Scan for the cell matching the given text and deliver its [X, Y] coordinate at center. 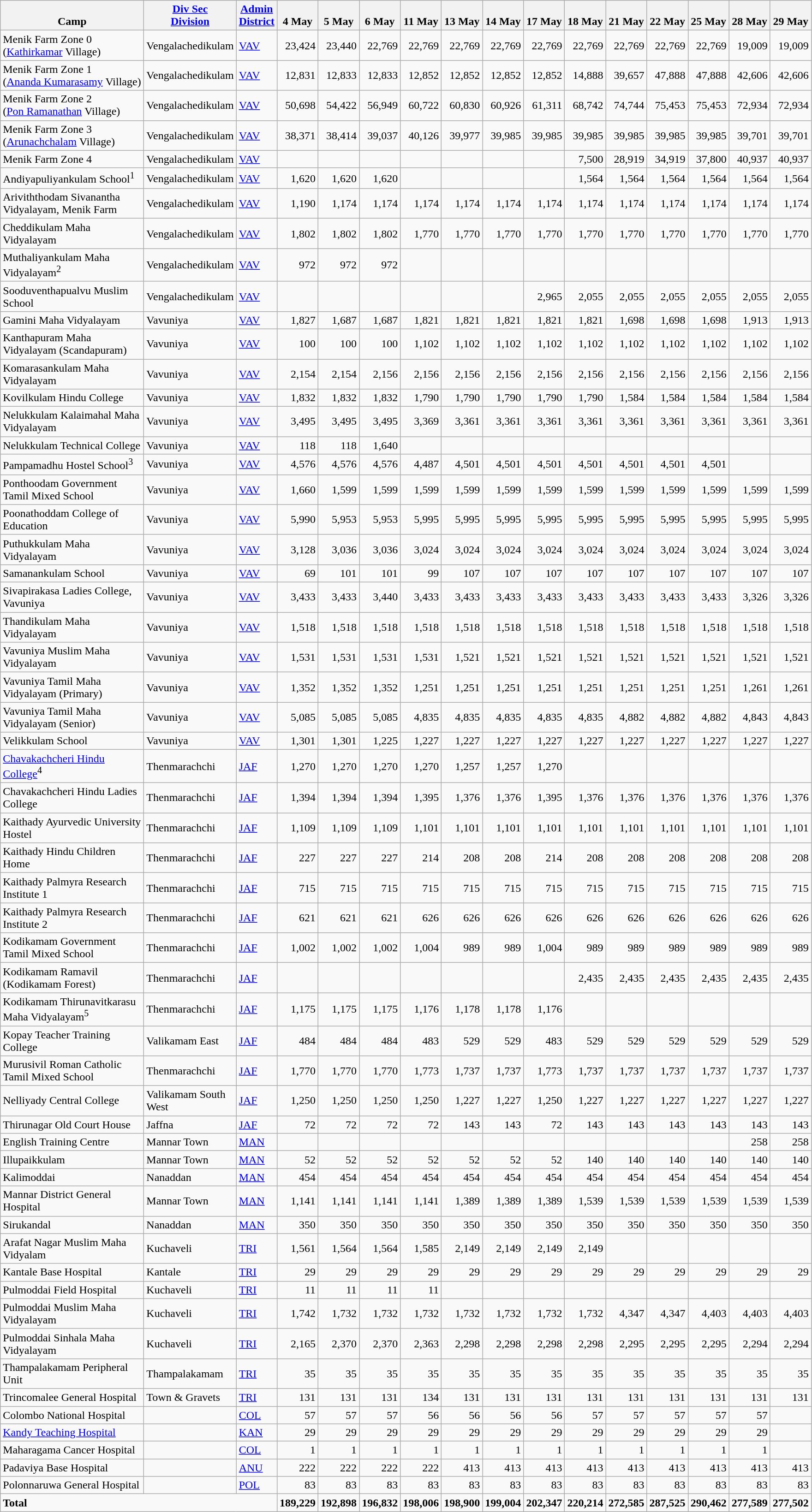
Kodikamam Government Tamil Mixed School [72, 948]
Kovilkulam Hindu College [72, 398]
1,827 [297, 320]
Pampamadhu Hostel School3 [72, 465]
English Training Centre [72, 1142]
1,225 [380, 741]
Samanankulam School [72, 574]
220,214 [585, 1503]
198,006 [421, 1503]
KAN [257, 1433]
60,830 [462, 105]
3,440 [380, 598]
Mannar District General Hospital [72, 1201]
Thampalakamam Peripheral Unit [72, 1373]
Pulmoddai Field Hospital [72, 1290]
38,371 [297, 136]
74,744 [627, 105]
50,698 [297, 105]
4 May [297, 16]
39,977 [462, 136]
Kodikamam Thirunavitkarasu Maha Vidyalayam5 [72, 1009]
Camp [72, 16]
Nelliyady Central College [72, 1101]
69 [297, 574]
Gamini Maha Vidyalayam [72, 320]
Illupaikkulam [72, 1160]
Polonnaruwa General Hospital [72, 1485]
189,229 [297, 1503]
60,722 [421, 105]
14 May [503, 16]
Ponthoodam Government Tamil Mixed School [72, 490]
1,742 [297, 1313]
Kaithady Ayurvedic University Hostel [72, 828]
192,898 [339, 1503]
2,965 [544, 296]
Total [139, 1503]
Puthukkulam Maha Vidyalayam [72, 550]
6 May [380, 16]
18 May [585, 16]
290,462 [709, 1503]
Maharagama Cancer Hospital [72, 1450]
37,800 [709, 159]
Sivapirakasa Ladies College, Vavuniya [72, 598]
22 May [667, 16]
Chavakachcheri Hindu Ladies College [72, 798]
Cheddikulam Maha Vidyalayam [72, 233]
5,990 [297, 519]
11 May [421, 16]
Poonathoddam College of Education [72, 519]
13 May [462, 16]
Chavakachcheri Hindu College4 [72, 766]
23,424 [297, 45]
277,589 [749, 1503]
Menik Farm Zone 1(Ananda Kumarasamy Village) [72, 76]
196,832 [380, 1503]
7,500 [585, 159]
38,414 [339, 136]
Kantale [190, 1272]
40,126 [421, 136]
1,190 [297, 204]
199,004 [503, 1503]
202,347 [544, 1503]
Menik Farm Zone 3(Arunachchalam Village) [72, 136]
Jaffna [190, 1125]
1,585 [421, 1249]
Vavuniya Tamil Maha Vidyalayam (Primary) [72, 687]
Menik Farm Zone 4 [72, 159]
1,640 [380, 445]
Ariviththodam Sivanantha Vidyalayam, Menik Farm [72, 204]
Murusivil Roman Catholic Tamil Mixed School [72, 1071]
Velikkulam School [72, 741]
Kalimoddai [72, 1177]
Pulmoddai Muslim Maha Vidyalayam [72, 1313]
Kandy Teaching Hospital [72, 1433]
Valikamam East [190, 1041]
ANU [257, 1468]
1,660 [297, 490]
Thampalakamam [190, 1373]
39,657 [627, 76]
Nelukkulam Technical College [72, 445]
Kaithady Hindu Children Home [72, 858]
277,502 [791, 1503]
Vavuniya Tamil Maha Vidyalayam (Senior) [72, 717]
21 May [627, 16]
Trincomalee General Hospital [72, 1397]
68,742 [585, 105]
Thirunagar Old Court House [72, 1125]
2,165 [297, 1344]
Arafat Nagar Muslim Maha Vidyalam [72, 1249]
Kaithady Palmyra Research Institute 2 [72, 918]
60,926 [503, 105]
272,585 [627, 1503]
Menik Farm Zone 0(Kathirkamar Village) [72, 45]
3,369 [421, 421]
2,363 [421, 1344]
Kopay Teacher Training College [72, 1041]
Div SecDivision [190, 16]
4,487 [421, 465]
Vavuniya Muslim Maha Vidyalayam [72, 658]
Andiyapuliyankulam School1 [72, 178]
198,900 [462, 1503]
134 [421, 1397]
54,422 [339, 105]
Padaviya Base Hospital [72, 1468]
12,831 [297, 76]
Kanthapuram Maha Vidyalayam (Scandapuram) [72, 344]
287,525 [667, 1503]
23,440 [339, 45]
3,128 [297, 550]
Sirukandal [72, 1225]
1,561 [297, 1249]
61,311 [544, 105]
5 May [339, 16]
28,919 [627, 159]
56,949 [380, 105]
Nelukkulam Kalaimahal Maha Vidyalayam [72, 421]
39,037 [380, 136]
Kantale Base Hospital [72, 1272]
Sooduventhapualvu Muslim School [72, 296]
29 May [791, 16]
14,888 [585, 76]
Valikamam South West [190, 1101]
Kodikamam Ramavil(Kodikamam Forest) [72, 978]
Pulmoddai Sinhala Maha Vidyalayam [72, 1344]
17 May [544, 16]
25 May [709, 16]
Muthaliyankulam Maha Vidyalayam2 [72, 265]
Thandikulam Maha Vidyalayam [72, 627]
99 [421, 574]
AdminDistrict [257, 16]
Colombo National Hospital [72, 1415]
POL [257, 1485]
Komarasankulam Maha Vidyalayam [72, 374]
Town & Gravets [190, 1397]
Menik Farm Zone 2(Pon Ramanathan Village) [72, 105]
34,919 [667, 159]
28 May [749, 16]
Kaithady Palmyra Research Institute 1 [72, 888]
